Return (x, y) of the center of cell containing provided text 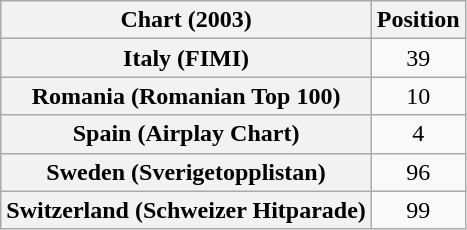
39 (418, 58)
Spain (Airplay Chart) (186, 134)
Switzerland (Schweizer Hitparade) (186, 210)
96 (418, 172)
10 (418, 96)
Sweden (Sverigetopplistan) (186, 172)
Romania (Romanian Top 100) (186, 96)
Chart (2003) (186, 20)
Position (418, 20)
99 (418, 210)
4 (418, 134)
Italy (FIMI) (186, 58)
